From the cell containing the given text, extract its center point as (x, y) coordinate. 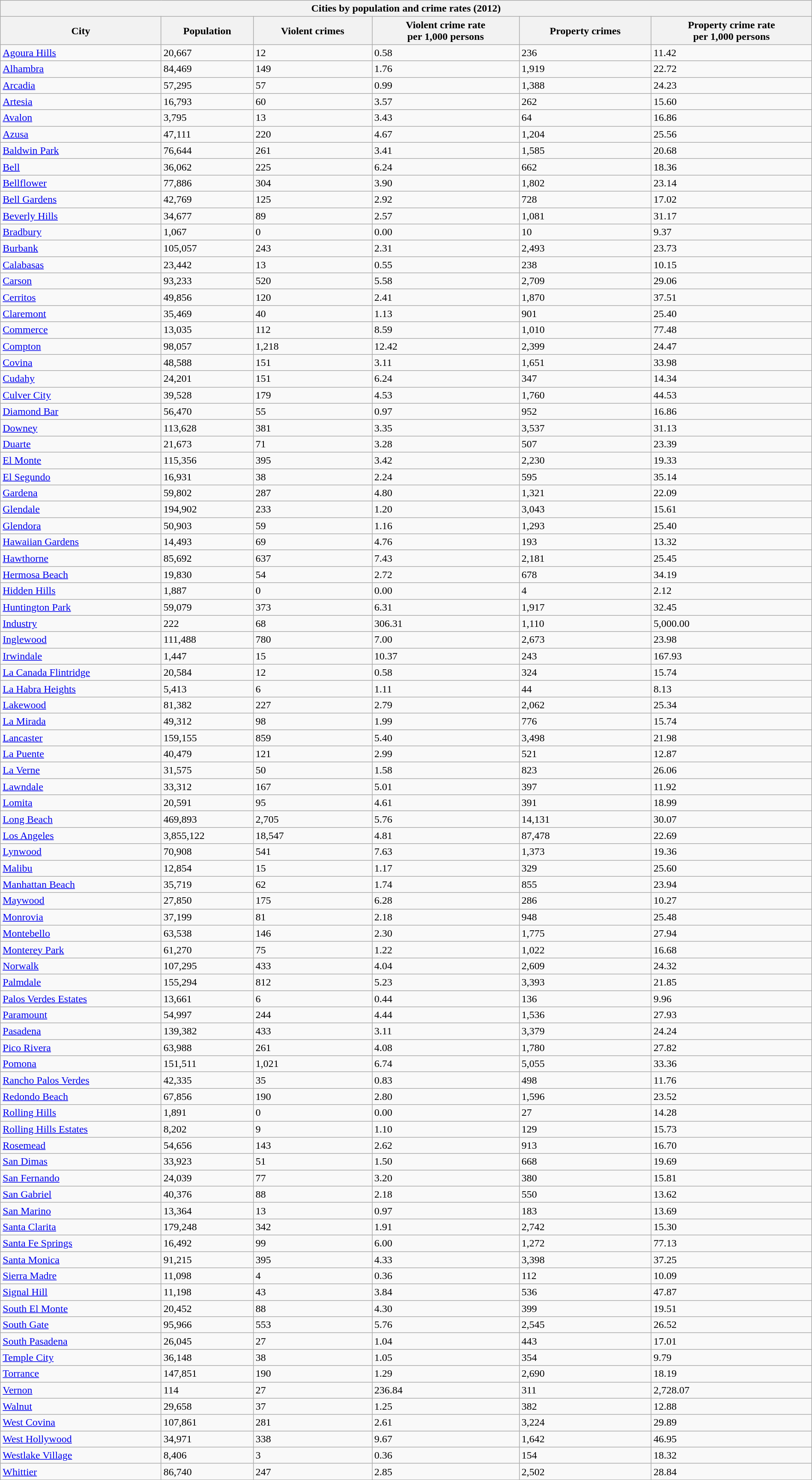
1,891 (207, 1113)
70,908 (207, 852)
10.27 (731, 901)
3.42 (446, 460)
1,321 (585, 493)
238 (585, 265)
1,388 (585, 85)
0.44 (446, 999)
1,651 (585, 363)
2.41 (446, 297)
Santa Monica (81, 1259)
0.55 (446, 265)
4.53 (446, 395)
637 (313, 558)
Monrovia (81, 917)
5.58 (446, 281)
4.80 (446, 493)
4.76 (446, 542)
154 (585, 1455)
27.82 (731, 1048)
24.32 (731, 966)
1.29 (446, 1374)
27,850 (207, 901)
2,709 (585, 281)
81,382 (207, 705)
86,740 (207, 1471)
16,931 (207, 477)
Bradbury (81, 232)
Avalon (81, 118)
16,793 (207, 102)
193 (585, 542)
Walnut (81, 1406)
Bell (81, 167)
3,795 (207, 118)
Long Beach (81, 819)
7.00 (446, 640)
Vernon (81, 1390)
324 (585, 672)
2,181 (585, 558)
44.53 (731, 395)
952 (585, 411)
1.13 (446, 314)
La Verne (81, 770)
25.60 (731, 868)
9.79 (731, 1357)
2,705 (313, 819)
54,997 (207, 1015)
1,110 (585, 623)
9.37 (731, 232)
18.32 (731, 1455)
Property crime rateper 1,000 persons (731, 31)
236.84 (446, 1390)
15.81 (731, 1178)
1.74 (446, 884)
22.09 (731, 493)
1,642 (585, 1439)
183 (585, 1210)
3.57 (446, 102)
6.28 (446, 901)
La Canada Flintridge (81, 672)
3.20 (446, 1178)
3.35 (446, 428)
129 (585, 1129)
Rolling Hills Estates (81, 1129)
2.24 (446, 477)
812 (313, 982)
42,335 (207, 1080)
63,988 (207, 1048)
728 (585, 199)
39,528 (207, 395)
776 (585, 721)
329 (585, 868)
107,295 (207, 966)
El Segundo (81, 477)
Agoura Hills (81, 53)
67,856 (207, 1097)
26.06 (731, 770)
Paramount (81, 1015)
143 (313, 1145)
Lomita (81, 803)
3,393 (585, 982)
1.76 (446, 69)
2.57 (446, 216)
15.61 (731, 509)
28.84 (731, 1471)
La Mirada (81, 721)
15.60 (731, 102)
225 (313, 167)
Malibu (81, 868)
10.09 (731, 1276)
12.42 (446, 346)
Calabasas (81, 265)
381 (313, 428)
1,021 (313, 1064)
33,312 (207, 787)
443 (585, 1341)
1.25 (446, 1406)
40,376 (207, 1194)
31,575 (207, 770)
24.23 (731, 85)
3,043 (585, 509)
South Pasadena (81, 1341)
5,413 (207, 689)
Beverly Hills (81, 216)
35,719 (207, 884)
Santa Fe Springs (81, 1243)
11.42 (731, 53)
668 (585, 1162)
399 (585, 1309)
Inglewood (81, 640)
La Habra Heights (81, 689)
1.50 (446, 1162)
Santa Clarita (81, 1227)
68 (313, 623)
1.10 (446, 1129)
11.92 (731, 787)
Pasadena (81, 1031)
2.30 (446, 933)
City (81, 31)
23,442 (207, 265)
2.79 (446, 705)
18.36 (731, 167)
55 (313, 411)
4.81 (446, 836)
19.69 (731, 1162)
40 (313, 314)
262 (585, 102)
2.61 (446, 1423)
397 (585, 787)
Palos Verdes Estates (81, 999)
13,035 (207, 330)
75 (313, 950)
59 (313, 526)
Violent crimes (313, 31)
236 (585, 53)
37 (313, 1406)
3.28 (446, 444)
Rancho Palos Verdes (81, 1080)
281 (313, 1423)
El Monte (81, 460)
17.02 (731, 199)
Hidden Hills (81, 591)
Irwindale (81, 656)
Duarte (81, 444)
54 (313, 575)
81 (313, 917)
15.30 (731, 1227)
51 (313, 1162)
Westlake Village (81, 1455)
2.80 (446, 1097)
244 (313, 1015)
18.99 (731, 803)
306.31 (446, 623)
175 (313, 901)
23.73 (731, 249)
Alhambra (81, 69)
8.13 (731, 689)
855 (585, 884)
13,364 (207, 1210)
49,312 (207, 721)
Burbank (81, 249)
40,479 (207, 754)
12.88 (731, 1406)
19,830 (207, 575)
498 (585, 1080)
37,199 (207, 917)
21,673 (207, 444)
South El Monte (81, 1309)
19.36 (731, 852)
50 (313, 770)
9.67 (446, 1439)
2,502 (585, 1471)
37.51 (731, 297)
823 (585, 770)
2.72 (446, 575)
18,547 (313, 836)
373 (313, 607)
43 (313, 1292)
1,272 (585, 1243)
27.94 (731, 933)
227 (313, 705)
49,856 (207, 297)
Violent crime rateper 1,000 persons (446, 31)
Commerce (81, 330)
1,775 (585, 933)
1,081 (585, 216)
Montebello (81, 933)
18.19 (731, 1374)
6.74 (446, 1064)
11,098 (207, 1276)
4.67 (446, 134)
146 (313, 933)
84,469 (207, 69)
121 (313, 754)
20.68 (731, 150)
59,802 (207, 493)
10.37 (446, 656)
89 (313, 216)
541 (313, 852)
859 (313, 737)
155,294 (207, 982)
3,498 (585, 737)
San Fernando (81, 1178)
12.87 (731, 754)
16.68 (731, 950)
24,039 (207, 1178)
1,596 (585, 1097)
1,447 (207, 656)
4.61 (446, 803)
61,270 (207, 950)
Claremont (81, 314)
Torrance (81, 1374)
2,493 (585, 249)
342 (313, 1227)
Gardena (81, 493)
1,010 (585, 330)
6.00 (446, 1243)
520 (313, 281)
11,198 (207, 1292)
San Dimas (81, 1162)
149 (313, 69)
23.52 (731, 1097)
1,917 (585, 607)
2,545 (585, 1325)
60 (313, 102)
14.28 (731, 1113)
Bell Gardens (81, 199)
35.14 (731, 477)
151,511 (207, 1064)
Bellflower (81, 183)
14.34 (731, 379)
0.83 (446, 1080)
Redondo Beach (81, 1097)
382 (585, 1406)
Arcadia (81, 85)
521 (585, 754)
Glendale (81, 509)
1,870 (585, 297)
Carson (81, 281)
Hawaiian Gardens (81, 542)
54,656 (207, 1145)
6.31 (446, 607)
948 (585, 917)
2.99 (446, 754)
Pomona (81, 1064)
2,690 (585, 1374)
77,886 (207, 183)
5,000.00 (731, 623)
8,406 (207, 1455)
South Gate (81, 1325)
595 (585, 477)
5.01 (446, 787)
1.99 (446, 721)
Lynwood (81, 852)
678 (585, 575)
5,055 (585, 1064)
Lakewood (81, 705)
354 (585, 1357)
71 (313, 444)
34.19 (731, 575)
Monterey Park (81, 950)
25.56 (731, 134)
Norwalk (81, 966)
286 (585, 901)
5.40 (446, 737)
Palmdale (81, 982)
West Covina (81, 1423)
Covina (81, 363)
233 (313, 509)
11.76 (731, 1080)
24.47 (731, 346)
Pico Rivera (81, 1048)
21.98 (731, 737)
136 (585, 999)
31.17 (731, 216)
1,022 (585, 950)
44 (585, 689)
26.52 (731, 1325)
4.08 (446, 1048)
139,382 (207, 1031)
Population (207, 31)
901 (585, 314)
3,379 (585, 1031)
1.17 (446, 868)
2.62 (446, 1145)
7.43 (446, 558)
Compton (81, 346)
507 (585, 444)
1,802 (585, 183)
95 (313, 803)
5.23 (446, 982)
3,537 (585, 428)
114 (207, 1390)
13.62 (731, 1194)
3,398 (585, 1259)
194,902 (207, 509)
1,293 (585, 526)
Hawthorne (81, 558)
Sierra Madre (81, 1276)
780 (313, 640)
913 (585, 1145)
16,492 (207, 1243)
36,062 (207, 167)
77 (313, 1178)
662 (585, 167)
2,062 (585, 705)
9 (313, 1129)
Huntington Park (81, 607)
1,373 (585, 852)
29.89 (731, 1423)
99 (313, 1243)
2,230 (585, 460)
0.99 (446, 85)
1,204 (585, 134)
Diamond Bar (81, 411)
West Hollywood (81, 1439)
1.05 (446, 1357)
77.48 (731, 330)
1.16 (446, 526)
Baldwin Park (81, 150)
21.85 (731, 982)
Rolling Hills (81, 1113)
2,742 (585, 1227)
2.31 (446, 249)
287 (313, 493)
98,057 (207, 346)
Rosemead (81, 1145)
69 (313, 542)
59,079 (207, 607)
2.92 (446, 199)
33.36 (731, 1064)
76,644 (207, 150)
22.69 (731, 836)
25.48 (731, 917)
Signal Hill (81, 1292)
29,658 (207, 1406)
22.72 (731, 69)
8,202 (207, 1129)
35 (313, 1080)
13.32 (731, 542)
47.87 (731, 1292)
159,155 (207, 737)
64 (585, 118)
Manhattan Beach (81, 884)
42,769 (207, 199)
111,488 (207, 640)
179,248 (207, 1227)
23.98 (731, 640)
2,728.07 (731, 1390)
20,591 (207, 803)
4.04 (446, 966)
220 (313, 134)
1,760 (585, 395)
20,452 (207, 1309)
San Gabriel (81, 1194)
536 (585, 1292)
10 (585, 232)
34,971 (207, 1439)
Lawndale (81, 787)
32.45 (731, 607)
20,667 (207, 53)
1,067 (207, 232)
36,148 (207, 1357)
24.24 (731, 1031)
Whittier (81, 1471)
1.22 (446, 950)
1,780 (585, 1048)
La Puente (81, 754)
25.34 (731, 705)
1.04 (446, 1341)
98 (313, 721)
469,893 (207, 819)
8.59 (446, 330)
13.69 (731, 1210)
380 (585, 1178)
62 (313, 884)
Artesia (81, 102)
1.91 (446, 1227)
30.07 (731, 819)
San Marino (81, 1210)
550 (585, 1194)
Glendora (81, 526)
3.90 (446, 183)
1,585 (585, 150)
179 (313, 395)
147,851 (207, 1374)
Property crimes (585, 31)
3,855,122 (207, 836)
247 (313, 1471)
9.96 (731, 999)
113,628 (207, 428)
63,538 (207, 933)
Temple City (81, 1357)
3.84 (446, 1292)
391 (585, 803)
1.11 (446, 689)
1.20 (446, 509)
105,057 (207, 249)
120 (313, 297)
50,903 (207, 526)
4.44 (446, 1015)
25.45 (731, 558)
Los Angeles (81, 836)
7.63 (446, 852)
57 (313, 85)
13,661 (207, 999)
29.06 (731, 281)
2,673 (585, 640)
23.39 (731, 444)
2,609 (585, 966)
Azusa (81, 134)
85,692 (207, 558)
31.13 (731, 428)
34,677 (207, 216)
2,399 (585, 346)
125 (313, 199)
311 (585, 1390)
14,493 (207, 542)
23.14 (731, 183)
347 (585, 379)
2.85 (446, 1471)
Cerritos (81, 297)
16.70 (731, 1145)
14,131 (585, 819)
304 (313, 183)
91,215 (207, 1259)
27.93 (731, 1015)
24,201 (207, 379)
20,584 (207, 672)
3 (313, 1455)
46.95 (731, 1439)
87,478 (585, 836)
Cudahy (81, 379)
1,919 (585, 69)
95,966 (207, 1325)
93,233 (207, 281)
Culver City (81, 395)
Downey (81, 428)
1.58 (446, 770)
Hermosa Beach (81, 575)
Lancaster (81, 737)
4.30 (446, 1309)
Maywood (81, 901)
77.13 (731, 1243)
Industry (81, 623)
Cities by population and crime rates (2012) (406, 9)
167 (313, 787)
222 (207, 623)
107,861 (207, 1423)
33.98 (731, 363)
19.51 (731, 1309)
338 (313, 1439)
56,470 (207, 411)
10.15 (731, 265)
3.41 (446, 150)
37.25 (731, 1259)
17.01 (731, 1341)
1,218 (313, 346)
23.94 (731, 884)
167.93 (731, 656)
553 (313, 1325)
115,356 (207, 460)
4.33 (446, 1259)
1,536 (585, 1015)
33,923 (207, 1162)
19.33 (731, 460)
2.12 (731, 591)
26,045 (207, 1341)
47,111 (207, 134)
3,224 (585, 1423)
12,854 (207, 868)
48,588 (207, 363)
3.43 (446, 118)
1,887 (207, 591)
15.73 (731, 1129)
57,295 (207, 85)
35,469 (207, 314)
